Pinpoint the cell where the given text exists, returning its (x, y) midpoint coordinate. 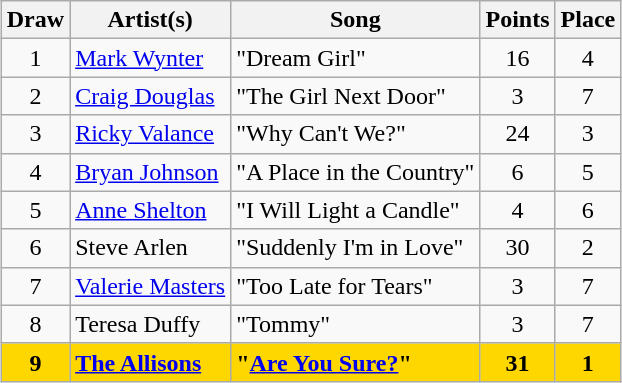
Mark Wynter (150, 58)
Anne Shelton (150, 210)
Points (518, 20)
Valerie Masters (150, 286)
Bryan Johnson (150, 172)
"A Place in the Country" (356, 172)
"The Girl Next Door" (356, 96)
9 (35, 362)
30 (518, 248)
"Too Late for Tears" (356, 286)
Song (356, 20)
"Are You Sure?" (356, 362)
"Why Can't We?" (356, 134)
Place (588, 20)
"Dream Girl" (356, 58)
16 (518, 58)
Ricky Valance (150, 134)
"Tommy" (356, 324)
Steve Arlen (150, 248)
8 (35, 324)
Artist(s) (150, 20)
"Suddenly I'm in Love" (356, 248)
Draw (35, 20)
Craig Douglas (150, 96)
The Allisons (150, 362)
"I Will Light a Candle" (356, 210)
24 (518, 134)
31 (518, 362)
Teresa Duffy (150, 324)
